Capture the cell that displays the provided text and extract its [X, Y] central coordinate. 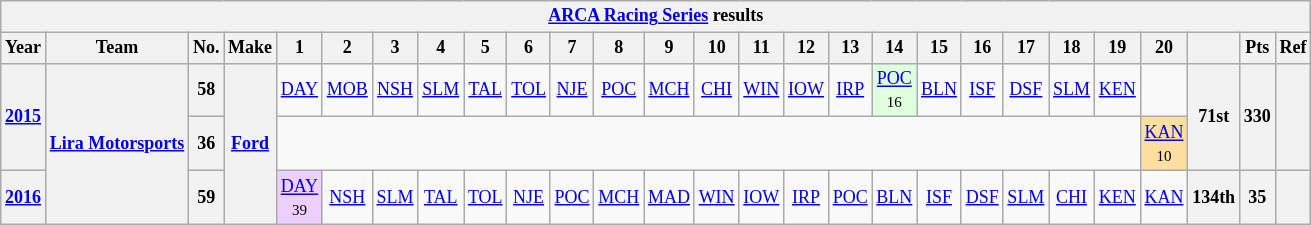
KAN [1164, 197]
Make [250, 48]
3 [395, 48]
8 [619, 48]
71st [1214, 116]
MOB [347, 90]
Team [116, 48]
20 [1164, 48]
12 [806, 48]
15 [940, 48]
9 [670, 48]
58 [206, 90]
Ref [1293, 48]
2015 [24, 116]
18 [1072, 48]
MAD [670, 197]
POC16 [894, 90]
No. [206, 48]
13 [850, 48]
Year [24, 48]
19 [1117, 48]
4 [441, 48]
DAY39 [299, 197]
35 [1257, 197]
ARCA Racing Series results [656, 16]
14 [894, 48]
10 [716, 48]
2 [347, 48]
5 [486, 48]
134th [1214, 197]
36 [206, 144]
Ford [250, 144]
2016 [24, 197]
DAY [299, 90]
Pts [1257, 48]
1 [299, 48]
6 [528, 48]
17 [1026, 48]
11 [762, 48]
330 [1257, 116]
KAN10 [1164, 144]
7 [572, 48]
Lira Motorsports [116, 144]
59 [206, 197]
16 [982, 48]
